Locate the cell with the specified text and output its (x, y) center coordinate. 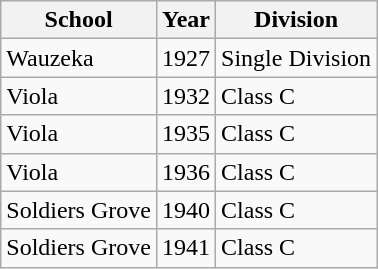
Wauzeka (79, 58)
1935 (186, 134)
1941 (186, 248)
1940 (186, 210)
1936 (186, 172)
Year (186, 20)
1927 (186, 58)
Single Division (296, 58)
Division (296, 20)
1932 (186, 96)
School (79, 20)
